Determine the (X, Y) coordinate at the center of the cell enclosing the given text.  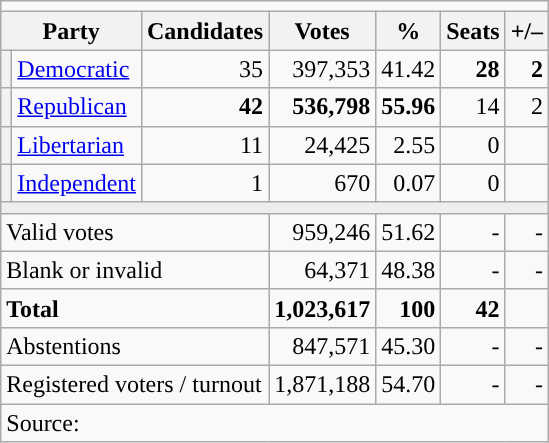
64,371 (322, 270)
Libertarian (77, 145)
100 (408, 308)
Total (135, 308)
35 (204, 69)
Democratic (77, 69)
54.70 (408, 384)
Blank or invalid (135, 270)
Valid votes (135, 232)
51.62 (408, 232)
847,571 (322, 346)
Republican (77, 107)
Seats (473, 31)
1,023,617 (322, 308)
Source: (275, 423)
397,353 (322, 69)
28 (473, 69)
14 (473, 107)
Registered voters / turnout (135, 384)
+/– (526, 31)
41.42 (408, 69)
55.96 (408, 107)
Independent (77, 183)
670 (322, 183)
45.30 (408, 346)
Abstentions (135, 346)
959,246 (322, 232)
% (408, 31)
48.38 (408, 270)
24,425 (322, 145)
Party (72, 31)
11 (204, 145)
Votes (322, 31)
536,798 (322, 107)
0.07 (408, 183)
2.55 (408, 145)
1 (204, 183)
1,871,188 (322, 384)
Candidates (204, 31)
